Extract the (X, Y) coordinate from the center of the cell holding the provided text.  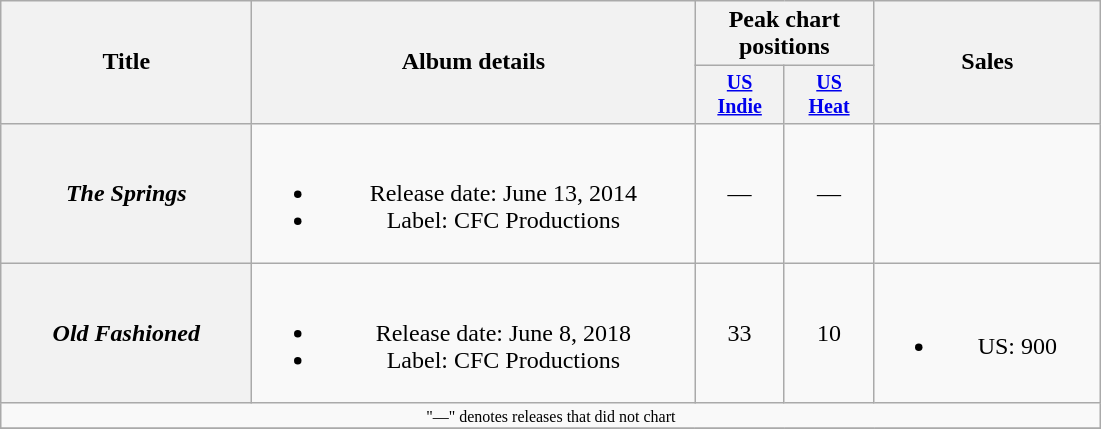
US: 900 (988, 333)
Title (126, 62)
Peak chart positions (784, 34)
Sales (988, 62)
33 (740, 333)
"—" denotes releases that did not chart (551, 415)
Release date: June 8, 2018Label: CFC Productions (474, 333)
The Springs (126, 193)
US Indie (740, 94)
10 (828, 333)
Release date: June 13, 2014Label: CFC Productions (474, 193)
Old Fashioned (126, 333)
Album details (474, 62)
US Heat (828, 94)
